Find where the given text appears and provide that cell's center as (x, y) coordinate. 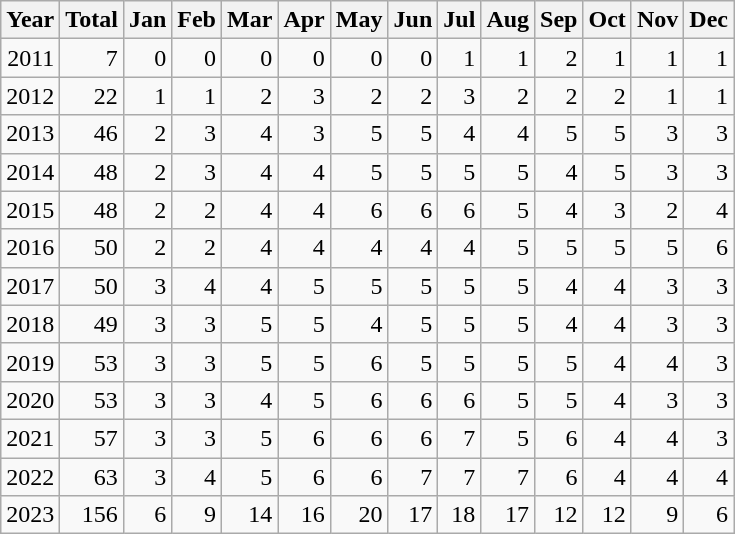
Jul (460, 20)
Apr (304, 20)
14 (250, 515)
Jun (413, 20)
Aug (508, 20)
2017 (30, 286)
2015 (30, 210)
46 (92, 134)
2018 (30, 324)
Mar (250, 20)
Dec (709, 20)
May (359, 20)
18 (460, 515)
2016 (30, 248)
22 (92, 96)
Nov (657, 20)
Total (92, 20)
2020 (30, 400)
Year (30, 20)
2021 (30, 438)
2014 (30, 172)
Jan (147, 20)
156 (92, 515)
Sep (559, 20)
49 (92, 324)
Oct (607, 20)
16 (304, 515)
2013 (30, 134)
2011 (30, 58)
57 (92, 438)
Feb (197, 20)
20 (359, 515)
2019 (30, 362)
2022 (30, 477)
2023 (30, 515)
2012 (30, 96)
63 (92, 477)
